Extract the (X, Y) coordinate from the center of the cell holding the provided text.  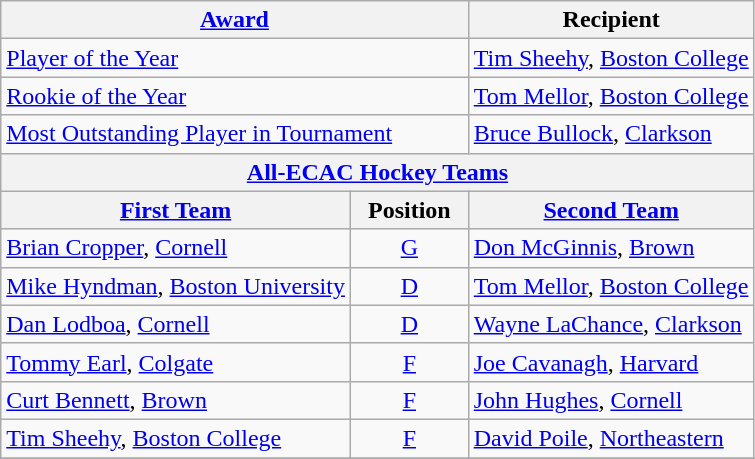
John Hughes, Cornell (611, 400)
First Team (176, 210)
Mike Hyndman, Boston University (176, 286)
G (409, 248)
All-ECAC Hockey Teams (378, 172)
Award (234, 20)
Wayne LaChance, Clarkson (611, 324)
Joe Cavanagh, Harvard (611, 362)
Most Outstanding Player in Tournament (234, 134)
Curt Bennett, Brown (176, 400)
Dan Lodboa, Cornell (176, 324)
Second Team (611, 210)
Brian Cropper, Cornell (176, 248)
Tommy Earl, Colgate (176, 362)
Don McGinnis, Brown (611, 248)
Bruce Bullock, Clarkson (611, 134)
Position (409, 210)
David Poile, Northeastern (611, 438)
Recipient (611, 20)
Player of the Year (234, 58)
Rookie of the Year (234, 96)
